For the text-containing cell, return its midpoint in (X, Y) coordinate format. 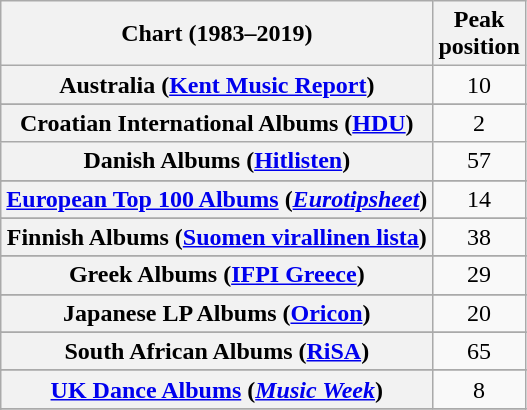
European Top 100 Albums (Eurotipsheet) (217, 199)
57 (479, 161)
South African Albums (RiSA) (217, 351)
38 (479, 237)
10 (479, 85)
UK Dance Albums (Music Week) (217, 389)
Japanese LP Albums (Oricon) (217, 313)
Finnish Albums (Suomen virallinen lista) (217, 237)
20 (479, 313)
14 (479, 199)
Danish Albums (Hitlisten) (217, 161)
Chart (1983–2019) (217, 34)
Croatian International Albums (HDU) (217, 123)
8 (479, 389)
Australia (Kent Music Report) (217, 85)
2 (479, 123)
Greek Albums (IFPI Greece) (217, 275)
Peakposition (479, 34)
65 (479, 351)
29 (479, 275)
